For the text-containing cell, return its midpoint in [X, Y] coordinate format. 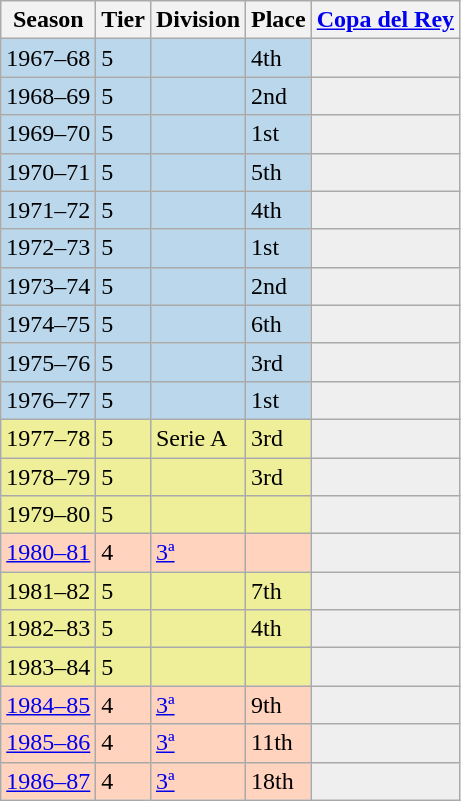
1974–75 [48, 324]
Serie A [198, 438]
1967–68 [48, 58]
Copa del Rey [385, 20]
Place [279, 20]
18th [279, 781]
1981–82 [48, 591]
6th [279, 324]
1982–83 [48, 629]
1973–74 [48, 286]
5th [279, 172]
7th [279, 591]
1972–73 [48, 248]
1976–77 [48, 400]
1983–84 [48, 667]
1979–80 [48, 515]
1975–76 [48, 362]
1985–86 [48, 743]
1970–71 [48, 172]
9th [279, 705]
1969–70 [48, 134]
Season [48, 20]
Division [198, 20]
11th [279, 743]
1986–87 [48, 781]
Tier [124, 20]
1984–85 [48, 705]
1978–79 [48, 477]
1977–78 [48, 438]
1980–81 [48, 553]
1971–72 [48, 210]
1968–69 [48, 96]
